Determine the (X, Y) coordinate at the center of the cell enclosing the given text.  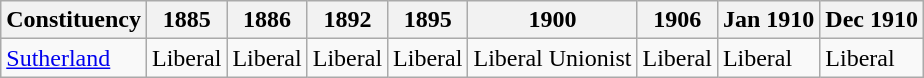
Dec 1910 (872, 20)
1895 (428, 20)
Sutherland (74, 58)
1892 (347, 20)
1886 (267, 20)
1900 (552, 20)
Jan 1910 (768, 20)
1885 (186, 20)
Constituency (74, 20)
Liberal Unionist (552, 58)
1906 (677, 20)
